Provide the [X, Y] coordinate of the cell's center where the given text is located.  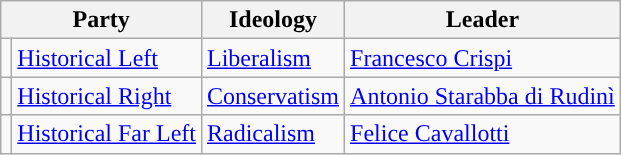
Antonio Starabba di Rudinì [483, 96]
Liberalism [272, 58]
Party [102, 20]
Radicalism [272, 134]
Historical Far Left [107, 134]
Historical Left [107, 58]
Francesco Crispi [483, 58]
Historical Right [107, 96]
Ideology [272, 20]
Leader [483, 20]
Conservatism [272, 96]
Felice Cavallotti [483, 134]
